For the text-containing cell, return its midpoint in [x, y] coordinate format. 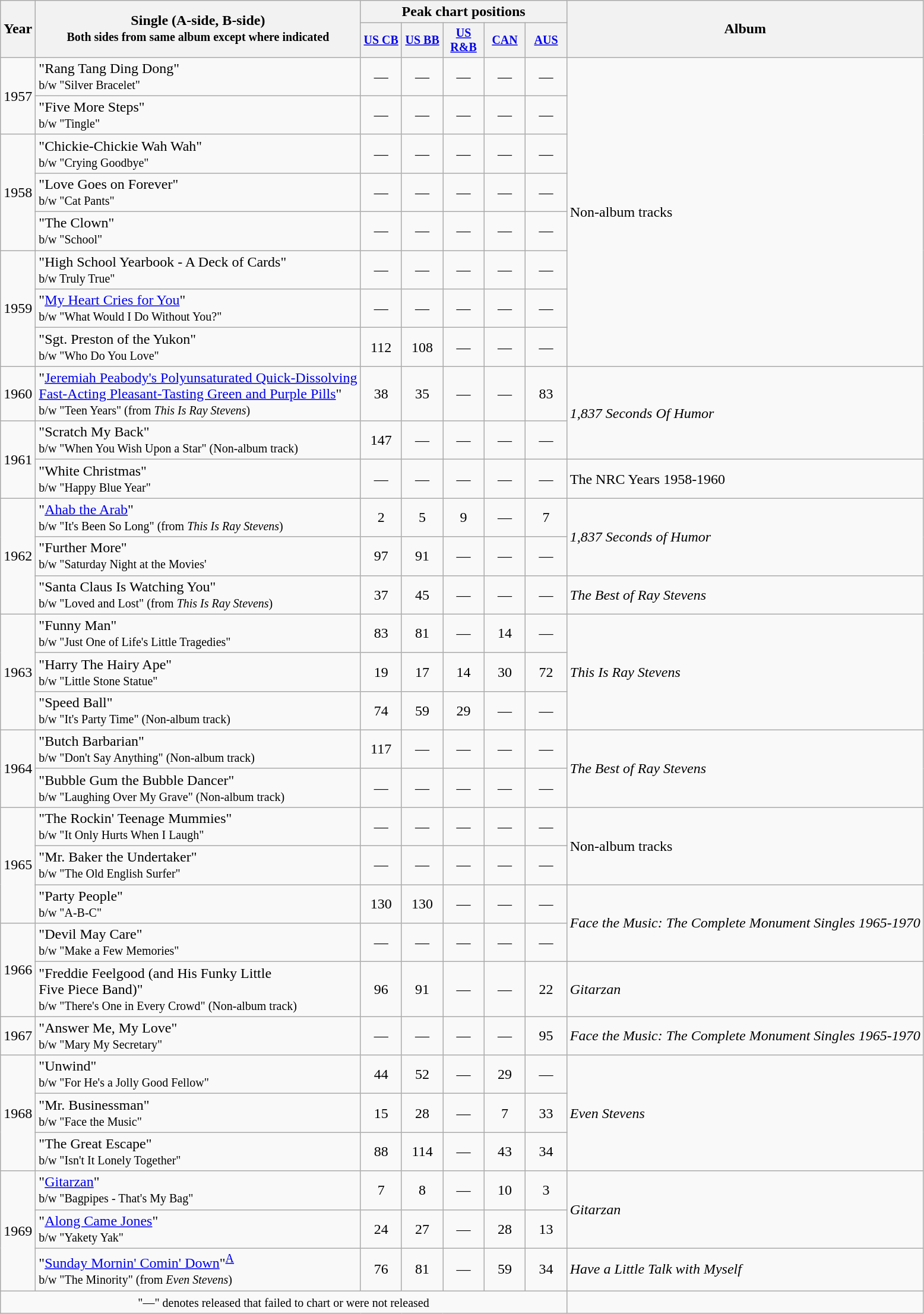
1963 [18, 672]
"The Rockin' Teenage Mummies"b/w "It Only Hurts When I Laugh" [198, 827]
52 [422, 1075]
72 [546, 672]
"Devil May Care"b/w "Make a Few Memories" [198, 943]
Single (A-side, B-side)Both sides from same album except where indicated [198, 29]
35 [422, 394]
"Five More Steps"b/w "Tingle" [198, 115]
22 [546, 989]
3 [546, 1190]
9 [463, 518]
"Santa Claus Is Watching You"b/w "Loved and Lost" (from This Is Ray Stevens) [198, 595]
"Funny Man"b/w "Just One of Life's Little Tragedies" [198, 633]
1961 [18, 460]
30 [505, 672]
"Sunday Mornin' Comin' Down"Ab/w "The Minority" (from Even Stevens) [198, 1269]
45 [422, 595]
"Unwind"b/w "For He's a Jolly Good Fellow" [198, 1075]
Album [745, 29]
"White Christmas"b/w "Happy Blue Year" [198, 479]
"Chickie-Chickie Wah Wah"b/w "Crying Goodbye" [198, 153]
114 [422, 1152]
"—" denotes released that failed to chart or were not released [284, 1302]
"Speed Ball"b/w "It's Party Time" (Non-album track) [198, 710]
"The Clown"b/w "School" [198, 232]
Even Stevens [745, 1113]
CAN [505, 40]
1969 [18, 1231]
44 [381, 1075]
43 [505, 1152]
1959 [18, 309]
"Rang Tang Ding Dong"b/w "Silver Bracelet" [198, 76]
1968 [18, 1113]
"High School Yearbook - A Deck of Cards"b/w Truly True" [198, 270]
108 [422, 347]
"Bubble Gum the Bubble Dancer"b/w "Laughing Over My Grave" (Non-album track) [198, 787]
8 [422, 1190]
1957 [18, 96]
Have a Little Talk with Myself [745, 1269]
"The Great Escape"b/w "Isn't It Lonely Together" [198, 1152]
2 [381, 518]
"Mr. Baker the Undertaker"b/w "The Old English Surfer" [198, 866]
97 [381, 556]
"Harry The Hairy Ape"b/w "Little Stone Statue" [198, 672]
74 [381, 710]
19 [381, 672]
5 [422, 518]
27 [422, 1229]
The NRC Years 1958-1960 [745, 479]
1958 [18, 192]
15 [381, 1113]
"Ahab the Arab"b/w "It's Been So Long" (from This Is Ray Stevens) [198, 518]
"Freddie Feelgood (and His Funky LittleFive Piece Band)"b/w "There's One in Every Crowd" (Non-album track) [198, 989]
1967 [18, 1036]
"Party People"b/w "A-B-C" [198, 904]
95 [546, 1036]
96 [381, 989]
38 [381, 394]
US R&B [463, 40]
10 [505, 1190]
1,837 Seconds of Humor [745, 537]
1964 [18, 768]
AUS [546, 40]
"Sgt. Preston of the Yukon"b/w "Who Do You Love" [198, 347]
24 [381, 1229]
"Answer Me, My Love"b/w "Mary My Secretary" [198, 1036]
"Further More"b/w "Saturday Night at the Movies' [198, 556]
"Along Came Jones"b/w "Yakety Yak" [198, 1229]
17 [422, 672]
112 [381, 347]
"My Heart Cries for You"b/w "What Would I Do Without You?" [198, 309]
1,837 Seconds Of Humor [745, 413]
"Love Goes on Forever"b/w "Cat Pants" [198, 192]
US CB [381, 40]
US BB [422, 40]
"Scratch My Back"b/w "When You Wish Upon a Star" (Non-album track) [198, 441]
"Mr. Businessman"b/w "Face the Music" [198, 1113]
76 [381, 1269]
33 [546, 1113]
88 [381, 1152]
1966 [18, 970]
"Butch Barbarian"b/w "Don't Say Anything" (Non-album track) [198, 749]
117 [381, 749]
"Jeremiah Peabody's Polyunsaturated Quick-Dissolving Fast-Acting Pleasant-Tasting Green and Purple Pills"b/w "Teen Years" (from This Is Ray Stevens) [198, 394]
Peak chart positions [463, 12]
This Is Ray Stevens [745, 672]
13 [546, 1229]
37 [381, 595]
"Gitarzan"b/w "Bagpipes - That's My Bag" [198, 1190]
1965 [18, 865]
1962 [18, 556]
Year [18, 29]
147 [381, 441]
1960 [18, 394]
